Scan for the cell matching the given text and deliver its [x, y] coordinate at center. 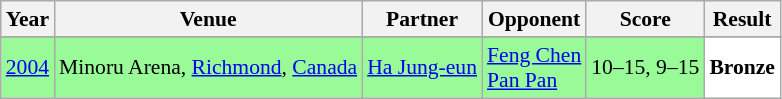
Year [28, 19]
Partner [422, 19]
2004 [28, 68]
10–15, 9–15 [645, 68]
Ha Jung-eun [422, 68]
Score [645, 19]
Bronze [742, 68]
Venue [208, 19]
Minoru Arena, Richmond, Canada [208, 68]
Opponent [534, 19]
Result [742, 19]
Feng Chen Pan Pan [534, 68]
